Locate the cell with the specified text and output its (X, Y) center coordinate. 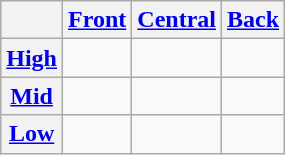
Front (98, 20)
Mid (32, 96)
Low (32, 134)
High (32, 58)
Central (177, 20)
Back (254, 20)
